Locate the cell with the specified text and output its [x, y] center coordinate. 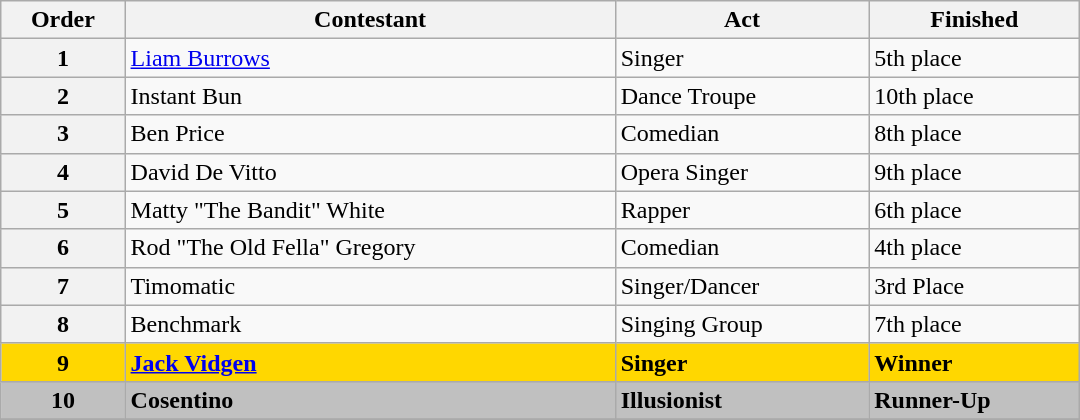
7th place [974, 324]
8 [63, 324]
David De Vitto [370, 172]
3rd Place [974, 286]
10th place [974, 96]
Timomatic [370, 286]
Illusionist [742, 400]
Winner [974, 362]
Dance Troupe [742, 96]
Order [63, 20]
9 [63, 362]
2 [63, 96]
4th place [974, 248]
Rod "The Old Fella" Gregory [370, 248]
Benchmark [370, 324]
8th place [974, 134]
Finished [974, 20]
Instant Bun [370, 96]
Runner-Up [974, 400]
Singing Group [742, 324]
Liam Burrows [370, 58]
6 [63, 248]
Act [742, 20]
Contestant [370, 20]
1 [63, 58]
Matty "The Bandit" White [370, 210]
9th place [974, 172]
Ben Price [370, 134]
Rapper [742, 210]
10 [63, 400]
7 [63, 286]
6th place [974, 210]
Cosentino [370, 400]
Opera Singer [742, 172]
Jack Vidgen [370, 362]
4 [63, 172]
3 [63, 134]
5th place [974, 58]
Singer/Dancer [742, 286]
5 [63, 210]
